Extract the (X, Y) coordinate from the center of the cell holding the provided text.  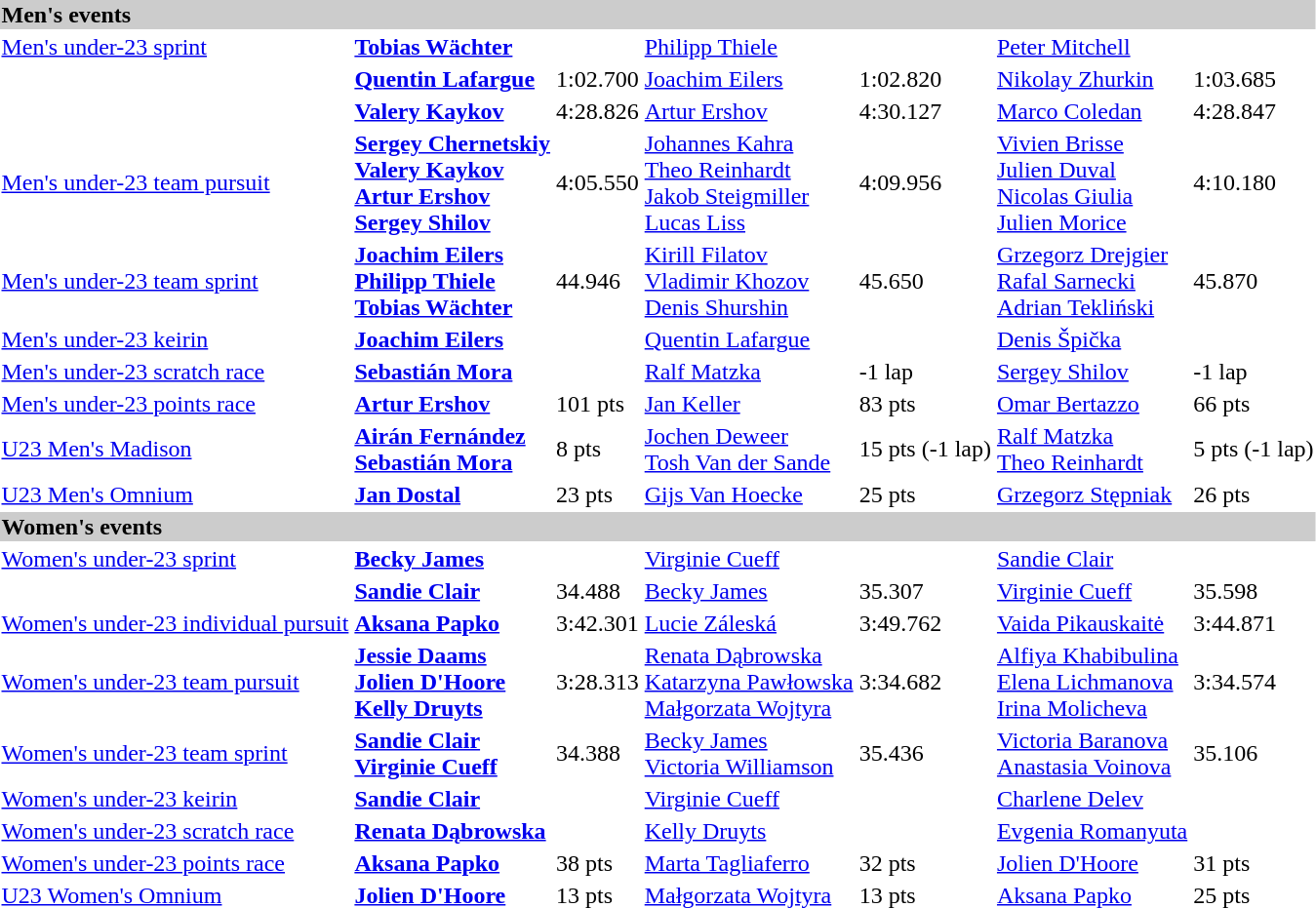
4:10.180 (1254, 183)
34.388 (598, 753)
Charlene Delev (1092, 799)
Becky JamesVictoria Williamson (749, 753)
Vaida Pikauskaitė (1092, 623)
Men's under-23 team pursuit (176, 183)
Victoria BaranovaAnastasia Voinova (1092, 753)
4:28.826 (598, 111)
Renata DąbrowskaKatarzyna PawłowskaMałgorzata Wojtyra (749, 682)
35.106 (1254, 753)
Sergey ChernetskiyValery KaykovArtur ErshovSergey Shilov (453, 183)
101 pts (598, 404)
Jochen DeweerTosh Van der Sande (749, 449)
15 pts (-1 lap) (925, 449)
Jan Keller (749, 404)
1:02.820 (925, 79)
Grzegorz DrejgierRafal SarneckiAdrian Tekliński (1092, 281)
Sergey Shilov (1092, 372)
25 pts (925, 494)
35.598 (1254, 591)
Women's under-23 team sprint (176, 753)
Women's under-23 points race (176, 863)
4:05.550 (598, 183)
Women's under-23 individual pursuit (176, 623)
8 pts (598, 449)
3:49.762 (925, 623)
U23 Men's Omnium (176, 494)
23 pts (598, 494)
26 pts (1254, 494)
4:09.956 (925, 183)
Women's under-23 team pursuit (176, 682)
34.488 (598, 591)
83 pts (925, 404)
Marco Coledan (1092, 111)
Alfiya KhabibulinaElena LichmanovaIrina Molicheva (1092, 682)
Philipp Thiele (749, 47)
Airán FernándezSebastián Mora (453, 449)
3:42.301 (598, 623)
3:28.313 (598, 682)
Marta Tagliaferro (749, 863)
Women's under-23 scratch race (176, 831)
Women's events (658, 527)
Men's under-23 points race (176, 404)
Jolien D'Hoore (1092, 863)
4:28.847 (1254, 111)
Joachim EilersPhilipp ThieleTobias Wächter (453, 281)
45.650 (925, 281)
Sebastián Mora (453, 372)
31 pts (1254, 863)
Men's under-23 sprint (176, 47)
35.436 (925, 753)
Tobias Wächter (453, 47)
Renata Dąbrowska (453, 831)
4:30.127 (925, 111)
Jan Dostal (453, 494)
Johannes KahraTheo ReinhardtJakob SteigmillerLucas Liss (749, 183)
3:44.871 (1254, 623)
35.307 (925, 591)
Kirill FilatovVladimir KhozovDenis Shurshin (749, 281)
Men's under-23 scratch race (176, 372)
Valery Kaykov (453, 111)
66 pts (1254, 404)
1:03.685 (1254, 79)
Jessie DaamsJolien D'HooreKelly Druyts (453, 682)
Ralf Matzka (749, 372)
Omar Bertazzo (1092, 404)
Lucie Záleská (749, 623)
Denis Špička (1092, 339)
Nikolay Zhurkin (1092, 79)
Peter Mitchell (1092, 47)
Ralf MatzkaTheo Reinhardt (1092, 449)
1:02.700 (598, 79)
Women's under-23 sprint (176, 559)
45.870 (1254, 281)
3:34.682 (925, 682)
Men's events (658, 15)
U23 Men's Madison (176, 449)
44.946 (598, 281)
5 pts (-1 lap) (1254, 449)
3:34.574 (1254, 682)
Men's under-23 team sprint (176, 281)
Gijs Van Hoecke (749, 494)
32 pts (925, 863)
Women's under-23 keirin (176, 799)
Kelly Druyts (749, 831)
Men's under-23 keirin (176, 339)
Grzegorz Stępniak (1092, 494)
Sandie ClairVirginie Cueff (453, 753)
Evgenia Romanyuta (1092, 831)
Vivien BrisseJulien DuvalNicolas GiuliaJulien Morice (1092, 183)
38 pts (598, 863)
